Scan for the cell matching the given text and deliver its (X, Y) coordinate at center. 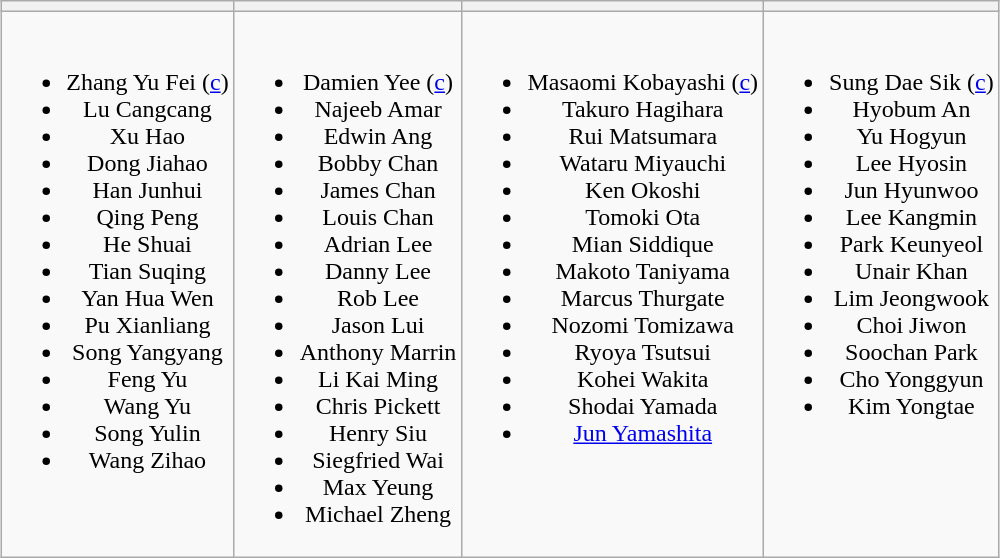
Sung Dae Sik (c)Hyobum AnYu HogyunLee HyosinJun HyunwooLee KangminPark KeunyeolUnair KhanLim JeongwookChoi JiwonSoochan ParkCho YonggyunKim Yongtae (882, 284)
